Detect which cell encompasses the target text, then output its (X, Y) center coordinate. 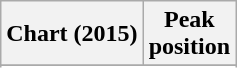
Chart (2015) (72, 34)
Peakposition (189, 34)
